Identify which cell holds the provided text, then report its (x, y) central coordinate. 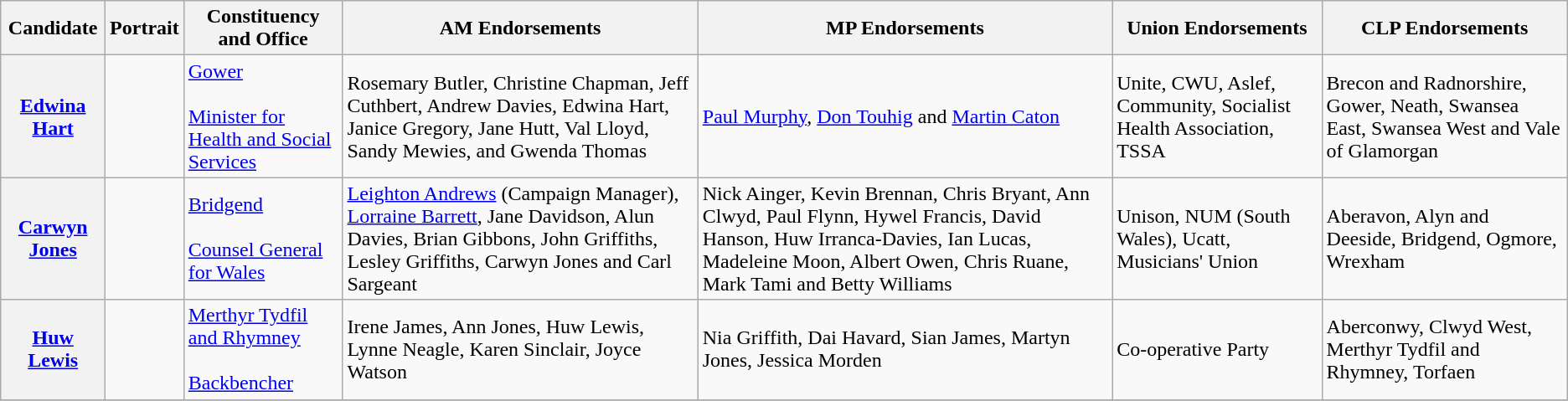
Constituency and Office (263, 28)
Paul Murphy, Don Touhig and Martin Caton (905, 116)
Portrait (145, 28)
Unison, NUM (South Wales), Ucatt, Musicians' Union (1217, 239)
Nia Griffith, Dai Havard, Sian James, Martyn Jones, Jessica Morden (905, 350)
Huw Lewis (54, 350)
Candidate (54, 28)
Carwyn Jones (54, 239)
GowerMinister for Health and Social Services (263, 116)
AM Endorsements (520, 28)
Union Endorsements (1217, 28)
MP Endorsements (905, 28)
Edwina Hart (54, 116)
Merthyr Tydfil and Rhymney Backbencher (263, 350)
BridgendCounsel General for Wales (263, 239)
Aberconwy, Clwyd West, Merthyr Tydfil and Rhymney, Torfaen (1444, 350)
Rosemary Butler, Christine Chapman, Jeff Cuthbert, Andrew Davies, Edwina Hart, Janice Gregory, Jane Hutt, Val Lloyd, Sandy Mewies, and Gwenda Thomas (520, 116)
Aberavon, Alyn and Deeside, Bridgend, Ogmore, Wrexham (1444, 239)
Co-operative Party (1217, 350)
Brecon and Radnorshire, Gower, Neath, Swansea East, Swansea West and Vale of Glamorgan (1444, 116)
Unite, CWU, Aslef, Community, Socialist Health Association, TSSA (1217, 116)
Irene James, Ann Jones, Huw Lewis, Lynne Neagle, Karen Sinclair, Joyce Watson (520, 350)
CLP Endorsements (1444, 28)
